Find where the given text appears and provide that cell's center as [x, y] coordinate. 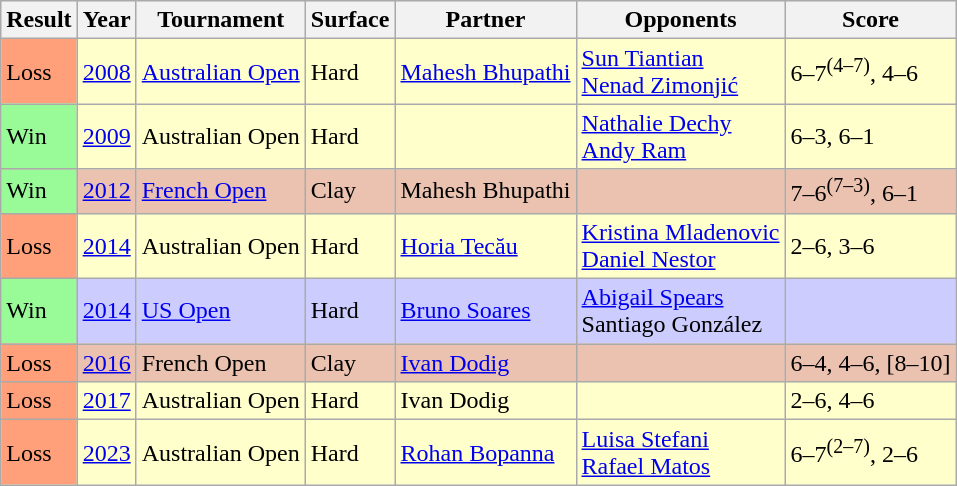
7–6(7–3), 6–1 [870, 192]
6–4, 4–6, [8–10] [870, 363]
2017 [106, 401]
Result [39, 20]
Horia Tecău [486, 246]
Score [870, 20]
Nathalie Dechy Andy Ram [680, 136]
Opponents [680, 20]
Luisa Stefani Rafael Matos [680, 452]
Surface [350, 20]
6–7(2–7), 2–6 [870, 452]
2009 [106, 136]
Rohan Bopanna [486, 452]
2–6, 3–6 [870, 246]
2–6, 4–6 [870, 401]
Partner [486, 20]
Kristina Mladenovic Daniel Nestor [680, 246]
Tournament [220, 20]
6–7(4–7), 4–6 [870, 72]
6–3, 6–1 [870, 136]
Abigail Spears Santiago González [680, 312]
2008 [106, 72]
2016 [106, 363]
US Open [220, 312]
Sun Tiantian Nenad Zimonjić [680, 72]
2023 [106, 452]
2012 [106, 192]
Bruno Soares [486, 312]
Year [106, 20]
